Extract the [X, Y] coordinate from the center of the cell holding the provided text.  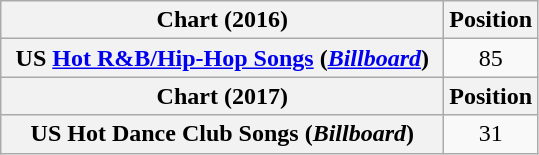
Chart (2016) [222, 20]
US Hot R&B/Hip-Hop Songs (Billboard) [222, 58]
31 [491, 134]
US Hot Dance Club Songs (Billboard) [222, 134]
85 [491, 58]
Chart (2017) [222, 96]
